Detect which cell encompasses the target text, then output its (x, y) center coordinate. 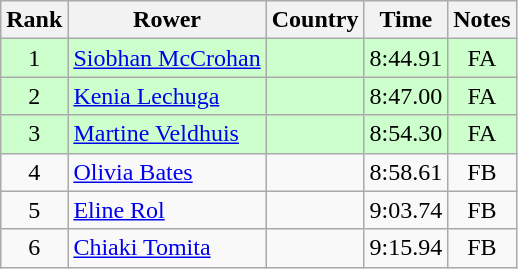
9:03.74 (406, 210)
9:15.94 (406, 248)
8:54.30 (406, 134)
Notes (482, 20)
Eline Rol (167, 210)
Siobhan McCrohan (167, 58)
8:44.91 (406, 58)
Kenia Lechuga (167, 96)
3 (34, 134)
Country (315, 20)
6 (34, 248)
Chiaki Tomita (167, 248)
5 (34, 210)
2 (34, 96)
1 (34, 58)
Rower (167, 20)
Olivia Bates (167, 172)
8:47.00 (406, 96)
8:58.61 (406, 172)
Time (406, 20)
Martine Veldhuis (167, 134)
4 (34, 172)
Rank (34, 20)
